Return the [x, y] coordinate for the center point of the cell that contains the specified text.  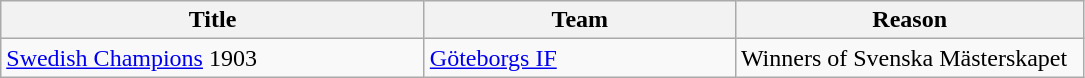
Swedish Champions 1903 [213, 58]
Winners of Svenska Mästerskapet [910, 58]
Title [213, 20]
Team [580, 20]
Reason [910, 20]
Göteborgs IF [580, 58]
